Provide the [x, y] coordinate of the cell's center where the given text is located.  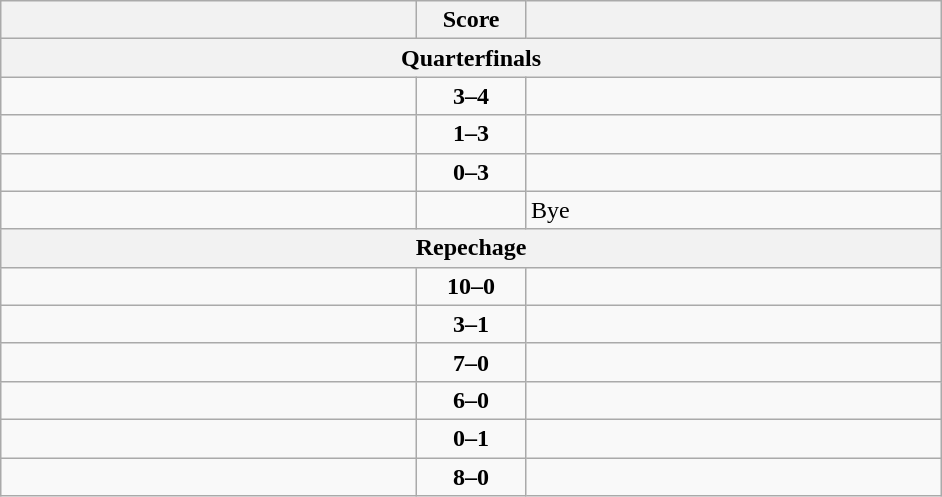
7–0 [472, 362]
Bye [733, 210]
3–4 [472, 96]
0–3 [472, 172]
3–1 [472, 324]
1–3 [472, 134]
8–0 [472, 477]
Quarterfinals [472, 58]
6–0 [472, 400]
Repechage [472, 248]
10–0 [472, 286]
Score [472, 20]
0–1 [472, 438]
